Return (x, y) of the center of cell containing provided text 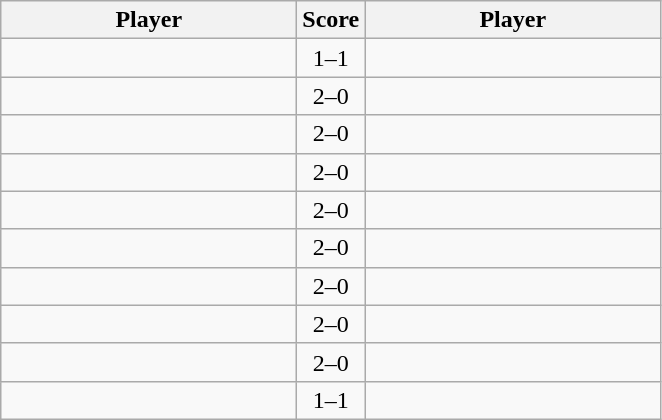
Score (331, 20)
